Search for the cell housing the specified text and yield its [x, y] center coordinate. 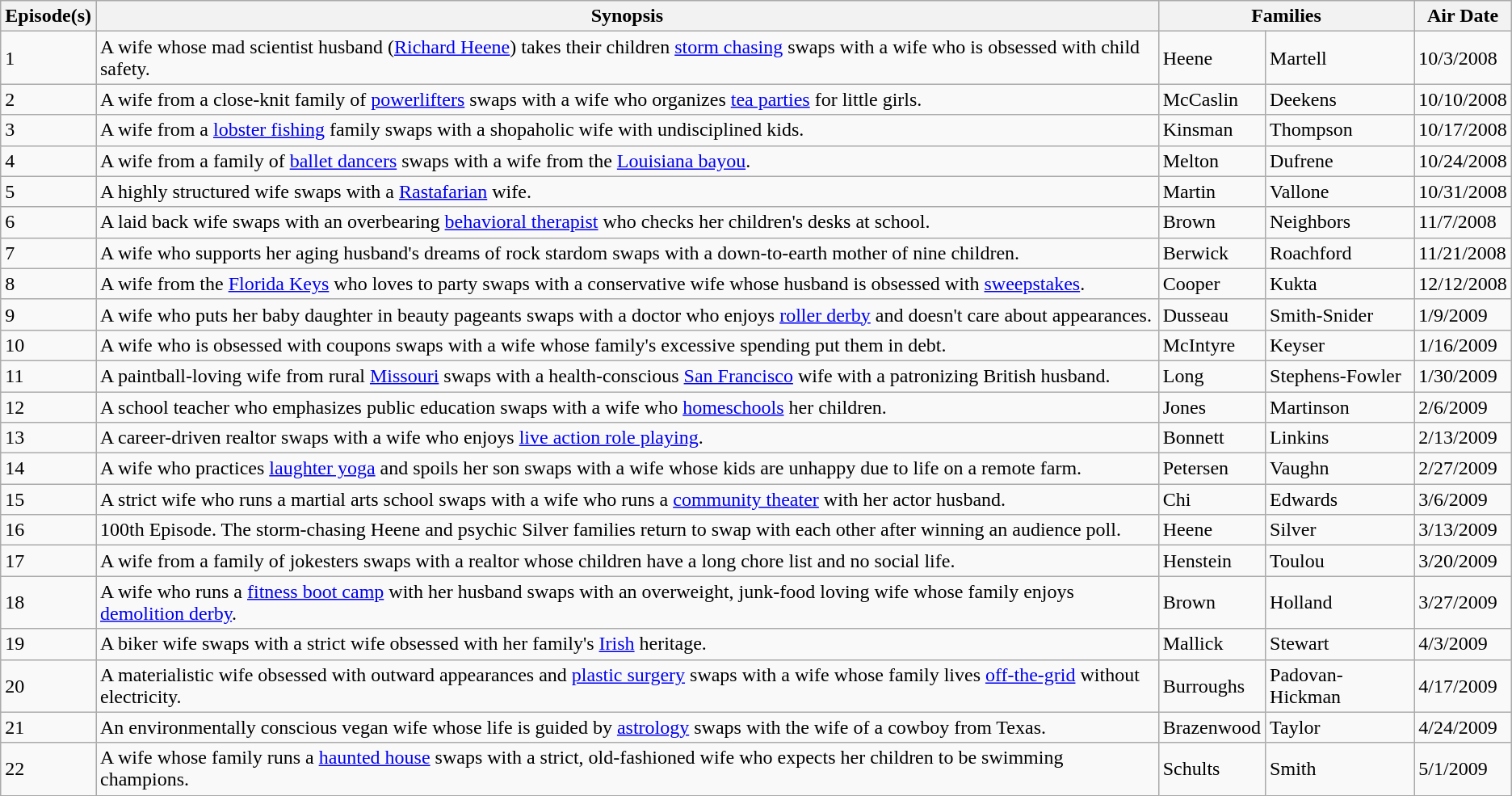
Martinson [1340, 406]
Schults [1212, 769]
Dufrene [1340, 161]
15 [48, 499]
4/17/2009 [1463, 685]
McCaslin [1212, 99]
An environmentally conscious vegan wife whose life is guided by astrology swaps with the wife of a cowboy from Texas. [627, 727]
A wife from the Florida Keys who loves to party swaps with a conservative wife whose husband is obsessed with sweepstakes. [627, 284]
A wife from a family of ballet dancers swaps with a wife from the Louisiana bayou. [627, 161]
Smith [1340, 769]
10/31/2008 [1463, 192]
12 [48, 406]
Air Date [1463, 16]
A wife who practices laughter yoga and spoils her son swaps with a wife whose kids are unhappy due to life on a remote farm. [627, 469]
A laid back wife swaps with an overbearing behavioral therapist who checks her children's desks at school. [627, 222]
A wife whose family runs a haunted house swaps with a strict, old-fashioned wife who expects her children to be swimming champions. [627, 769]
Taylor [1340, 727]
Vaughn [1340, 469]
A career-driven realtor swaps with a wife who enjoys live action role playing. [627, 438]
6 [48, 222]
4 [48, 161]
10 [48, 345]
4/3/2009 [1463, 644]
Edwards [1340, 499]
10/10/2008 [1463, 99]
McIntyre [1212, 345]
2/13/2009 [1463, 438]
Neighbors [1340, 222]
11/21/2008 [1463, 253]
Berwick [1212, 253]
A school teacher who emphasizes public education swaps with a wife who homeschools her children. [627, 406]
Episode(s) [48, 16]
11/7/2008 [1463, 222]
Vallone [1340, 192]
Martell [1340, 58]
Mallick [1212, 644]
Holland [1340, 603]
A wife who puts her baby daughter in beauty pageants swaps with a doctor who enjoys roller derby and doesn't care about appearances. [627, 314]
4/24/2009 [1463, 727]
18 [48, 603]
Dusseau [1212, 314]
8 [48, 284]
A wife whose mad scientist husband (Richard Heene) takes their children storm chasing swaps with a wife who is obsessed with child safety. [627, 58]
Stephens-Fowler [1340, 376]
Brazenwood [1212, 727]
10/3/2008 [1463, 58]
3/6/2009 [1463, 499]
A strict wife who runs a martial arts school swaps with a wife who runs a community theater with her actor husband. [627, 499]
Thompson [1340, 130]
2/6/2009 [1463, 406]
A wife who runs a fitness boot camp with her husband swaps with an overweight, junk-food loving wife whose family enjoys demolition derby. [627, 603]
21 [48, 727]
A wife who is obsessed with coupons swaps with a wife whose family's excessive spending put them in debt. [627, 345]
Long [1212, 376]
Silver [1340, 530]
A wife from a close-knit family of powerlifters swaps with a wife who organizes tea parties for little girls. [627, 99]
Burroughs [1212, 685]
1/9/2009 [1463, 314]
Synopsis [627, 16]
3 [48, 130]
Petersen [1212, 469]
Padovan-Hickman [1340, 685]
Martin [1212, 192]
Deekens [1340, 99]
Keyser [1340, 345]
3/27/2009 [1463, 603]
Kukta [1340, 284]
Linkins [1340, 438]
Kinsman [1212, 130]
A biker wife swaps with a strict wife obsessed with her family's Irish heritage. [627, 644]
A wife from a lobster fishing family swaps with a shopaholic wife with undisciplined kids. [627, 130]
1/16/2009 [1463, 345]
5/1/2009 [1463, 769]
A materialistic wife obsessed with outward appearances and plastic surgery swaps with a wife whose family lives off-the-grid without electricity. [627, 685]
2/27/2009 [1463, 469]
3/20/2009 [1463, 561]
100th Episode. The storm-chasing Heene and psychic Silver families return to swap with each other after winning an audience poll. [627, 530]
10/24/2008 [1463, 161]
20 [48, 685]
1 [48, 58]
19 [48, 644]
Henstein [1212, 561]
Stewart [1340, 644]
16 [48, 530]
13 [48, 438]
2 [48, 99]
A wife who supports her aging husband's dreams of rock stardom swaps with a down-to-earth mother of nine children. [627, 253]
Jones [1212, 406]
Roachford [1340, 253]
Cooper [1212, 284]
Bonnett [1212, 438]
22 [48, 769]
Smith-Snider [1340, 314]
9 [48, 314]
A wife from a family of jokesters swaps with a realtor whose children have a long chore list and no social life. [627, 561]
3/13/2009 [1463, 530]
14 [48, 469]
1/30/2009 [1463, 376]
A highly structured wife swaps with a Rastafarian wife. [627, 192]
12/12/2008 [1463, 284]
A paintball-loving wife from rural Missouri swaps with a health-conscious San Francisco wife with a patronizing British husband. [627, 376]
10/17/2008 [1463, 130]
11 [48, 376]
17 [48, 561]
Toulou [1340, 561]
Melton [1212, 161]
5 [48, 192]
7 [48, 253]
Families [1286, 16]
Chi [1212, 499]
